Find where the given text appears and provide that cell's center as [X, Y] coordinate. 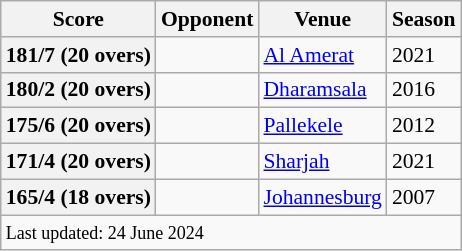
Score [78, 19]
2007 [424, 197]
Sharjah [322, 162]
171/4 (20 overs) [78, 162]
175/6 (20 overs) [78, 126]
2012 [424, 126]
165/4 (18 overs) [78, 197]
2016 [424, 90]
Pallekele [322, 126]
180/2 (20 overs) [78, 90]
Season [424, 19]
Al Amerat [322, 55]
181/7 (20 overs) [78, 55]
Dharamsala [322, 90]
Venue [322, 19]
Opponent [208, 19]
Last updated: 24 June 2024 [231, 233]
Johannesburg [322, 197]
